Determine the [X, Y] coordinate at the center of the cell enclosing the given text.  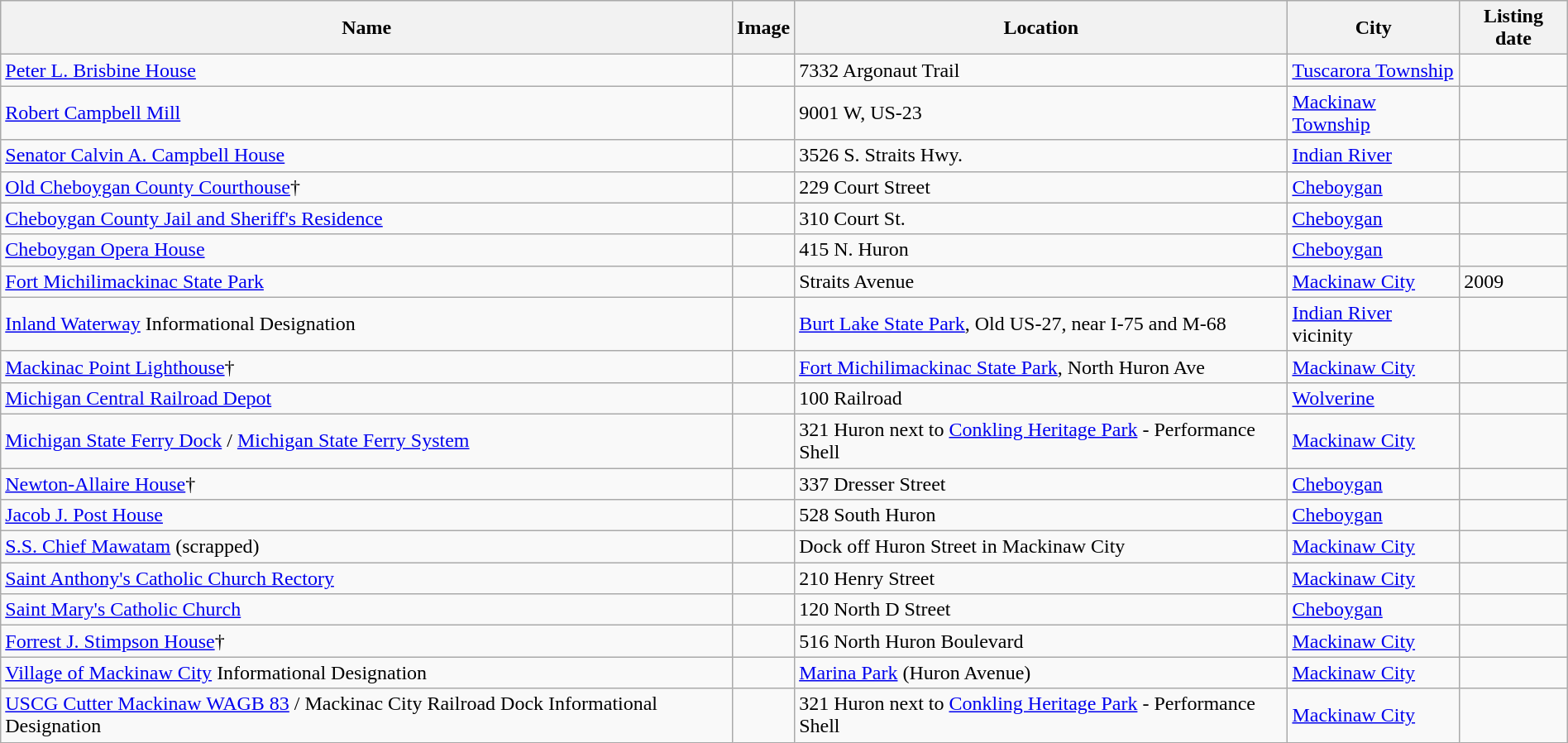
Michigan State Ferry Dock / Michigan State Ferry System [367, 440]
Wolverine [1374, 398]
310 Court St. [1041, 218]
City [1374, 28]
Location [1041, 28]
337 Dresser Street [1041, 484]
Old Cheboygan County Courthouse† [367, 187]
Senator Calvin A. Campbell House [367, 156]
Dock off Huron Street in Mackinaw City [1041, 547]
Newton-Allaire House† [367, 484]
Marina Park (Huron Avenue) [1041, 673]
S.S. Chief Mawatam (scrapped) [367, 547]
516 North Huron Boulevard [1041, 641]
Peter L. Brisbine House [367, 70]
Fort Michilimackinac State Park, North Huron Ave [1041, 367]
Michigan Central Railroad Depot [367, 398]
Saint Mary's Catholic Church [367, 610]
Village of Mackinaw City Informational Designation [367, 673]
Tuscarora Township [1374, 70]
3526 S. Straits Hwy. [1041, 156]
Forrest J. Stimpson House† [367, 641]
120 North D Street [1041, 610]
USCG Cutter Mackinaw WAGB 83 / Mackinac City Railroad Dock Informational Designation [367, 715]
Name [367, 28]
Burt Lake State Park, Old US-27, near I-75 and M-68 [1041, 324]
Mackinaw Township [1374, 113]
Saint Anthony's Catholic Church Rectory [367, 578]
Cheboygan Opera House [367, 250]
210 Henry Street [1041, 578]
415 N. Huron [1041, 250]
Cheboygan County Jail and Sheriff's Residence [367, 218]
Indian River vicinity [1374, 324]
Mackinac Point Lighthouse† [367, 367]
7332 Argonaut Trail [1041, 70]
2009 [1513, 281]
528 South Huron [1041, 515]
Indian River [1374, 156]
9001 W, US-23 [1041, 113]
100 Railroad [1041, 398]
Fort Michilimackinac State Park [367, 281]
229 Court Street [1041, 187]
Robert Campbell Mill [367, 113]
Listing date [1513, 28]
Jacob J. Post House [367, 515]
Image [764, 28]
Straits Avenue [1041, 281]
Inland Waterway Informational Designation [367, 324]
